For the text-containing cell, return its midpoint in (x, y) coordinate format. 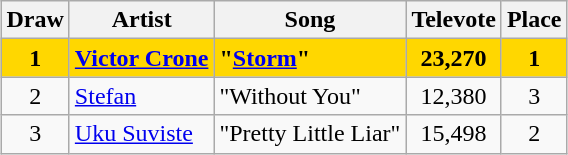
"Storm" (310, 58)
Draw (35, 20)
Place (534, 20)
Song (310, 20)
15,498 (454, 134)
Artist (142, 20)
Televote (454, 20)
Uku Suviste (142, 134)
23,270 (454, 58)
"Pretty Little Liar" (310, 134)
12,380 (454, 96)
"Without You" (310, 96)
Victor Crone (142, 58)
Stefan (142, 96)
